Return the [X, Y] coordinate for the center point of the cell that contains the specified text.  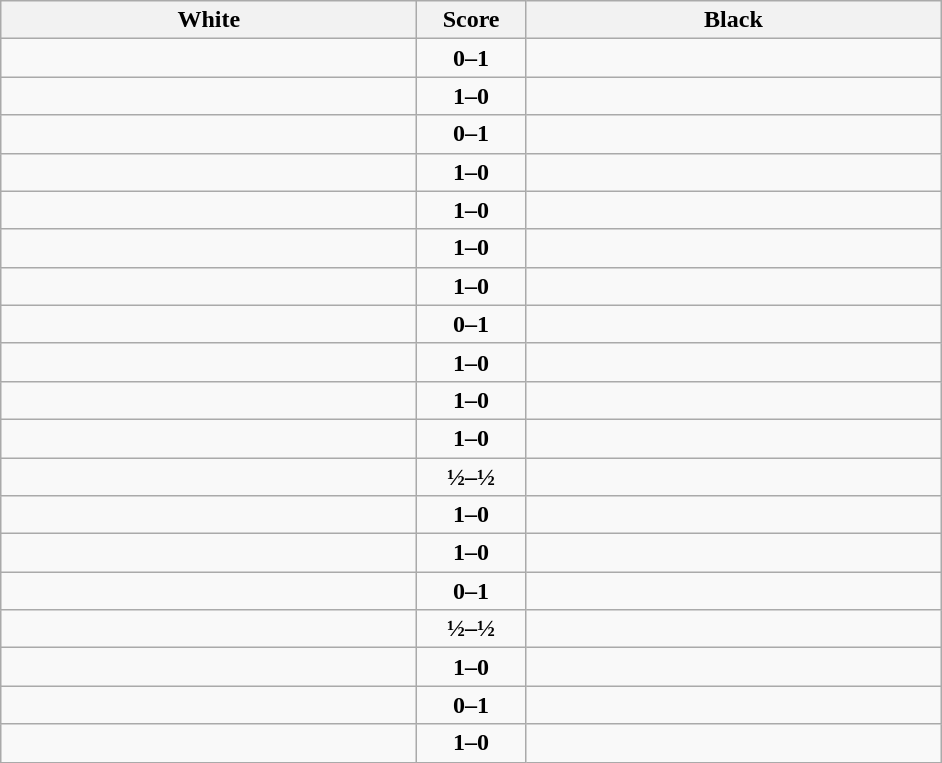
White [209, 20]
Score [472, 20]
Black [733, 20]
